Return [x, y] of the center of cell containing provided text 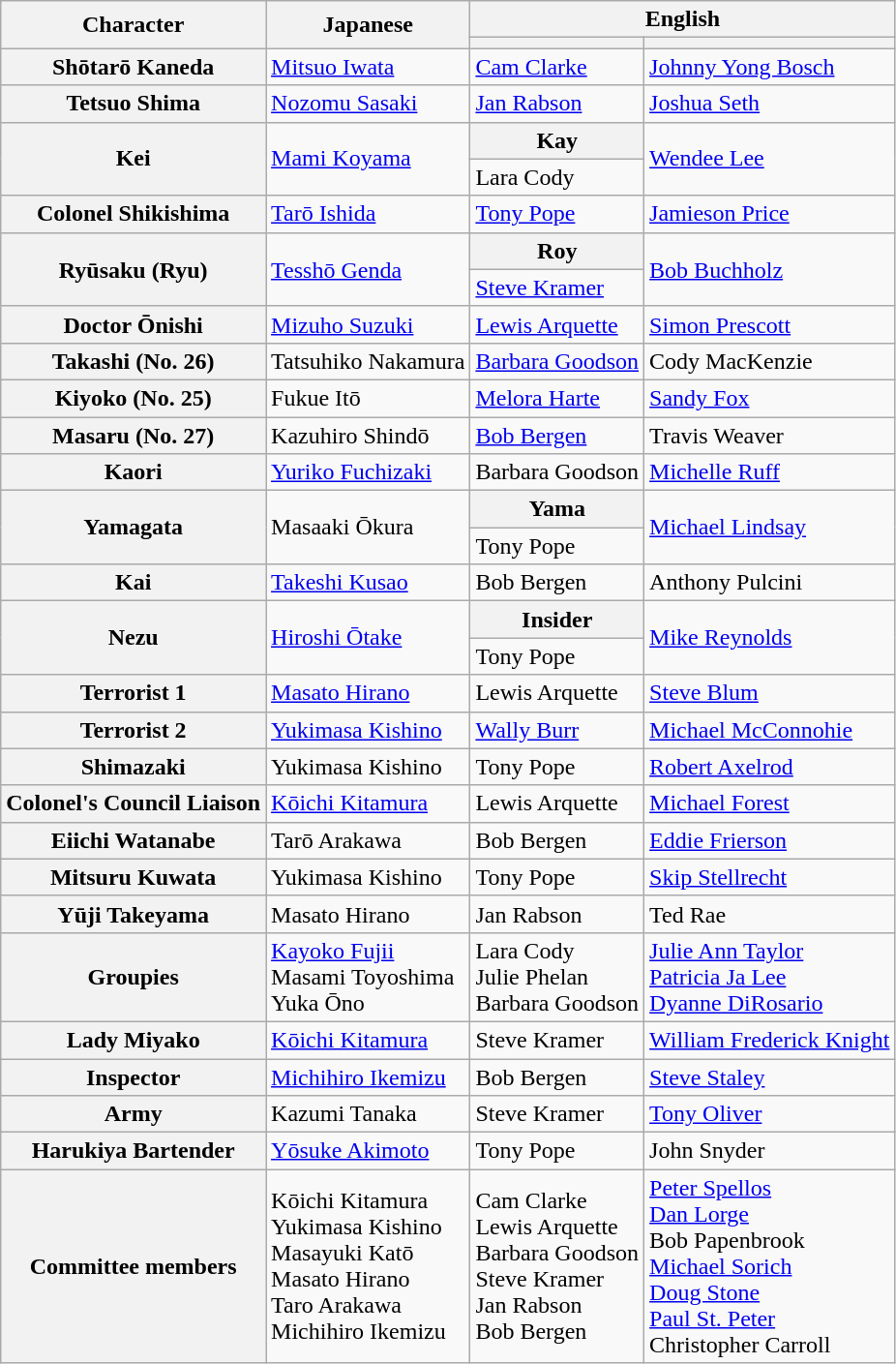
Insider [557, 620]
Steve Staley [770, 1077]
Michelle Ruff [770, 472]
Tesshō Genda [368, 269]
Colonel Shikishima [134, 214]
Johnny Yong Bosch [770, 67]
Fukue Itō [368, 398]
Army [134, 1114]
Ted Rae [770, 914]
Groupies [134, 977]
Wendee Lee [770, 159]
Kōichi KitamuraYukimasa KishinoMasayuki KatōMasato HiranoTaro ArakawaMichihiro Ikemizu [368, 1266]
Takeshi Kusao [368, 583]
Harukiya Bartender [134, 1151]
William Frederick Knight [770, 1040]
Michael McConnohie [770, 730]
Mike Reynolds [770, 638]
Yuriko Fuchizaki [368, 472]
Lara Cody [557, 177]
Mami Koyama [368, 159]
Roy [557, 251]
Mizuho Suzuki [368, 324]
Committee members [134, 1266]
Tatsuhiko Nakamura [368, 361]
Masaaki Ōkura [368, 528]
Michihiro Ikemizu [368, 1077]
Character [134, 25]
Hiroshi Ōtake [368, 638]
Tetsuo Shima [134, 104]
Wally Burr [557, 730]
Mitsuo Iwata [368, 67]
Yōsuke Akimoto [368, 1151]
Kaori [134, 472]
Japanese [368, 25]
Steve Blum [770, 693]
Julie Ann TaylorPatricia Ja LeeDyanne DiRosario [770, 977]
Robert Axelrod [770, 767]
Nozomu Sasaki [368, 104]
Kazuhiro Shindō [368, 435]
John Snyder [770, 1151]
Kayoko FujiiMasami ToyoshimaYuka Ōno [368, 977]
Terrorist 1 [134, 693]
Shimazaki [134, 767]
Yama [557, 509]
Yamagata [134, 528]
Kay [557, 140]
Tarō Arakawa [368, 840]
Melora Harte [557, 398]
Skip Stellrecht [770, 877]
Cam ClarkeLewis ArquetteBarbara GoodsonSteve KramerJan RabsonBob Bergen [557, 1266]
Tarō Ishida [368, 214]
Peter SpellosDan LorgeBob PapenbrookMichael SorichDoug StonePaul St. PeterChristopher Carroll [770, 1266]
Lara CodyJulie PhelanBarbara Goodson [557, 977]
Jamieson Price [770, 214]
Michael Lindsay [770, 528]
Yūji Takeyama [134, 914]
Lady Miyako [134, 1040]
Ryūsaku (Ryu) [134, 269]
Terrorist 2 [134, 730]
Bob Buchholz [770, 269]
Eddie Frierson [770, 840]
Joshua Seth [770, 104]
Nezu [134, 638]
Anthony Pulcini [770, 583]
Sandy Fox [770, 398]
Takashi (No. 26) [134, 361]
Cody MacKenzie [770, 361]
Kai [134, 583]
Doctor Ōnishi [134, 324]
Travis Weaver [770, 435]
Shōtarō Kaneda [134, 67]
Michael Forest [770, 803]
Tony Oliver [770, 1114]
English [683, 19]
Cam Clarke [557, 67]
Masaru (No. 27) [134, 435]
Kazumi Tanaka [368, 1114]
Kiyoko (No. 25) [134, 398]
Colonel's Council Liaison [134, 803]
Mitsuru Kuwata [134, 877]
Kei [134, 159]
Simon Prescott [770, 324]
Inspector [134, 1077]
Eiichi Watanabe [134, 840]
